Return the [X, Y] coordinate for the center point of the cell that contains the specified text.  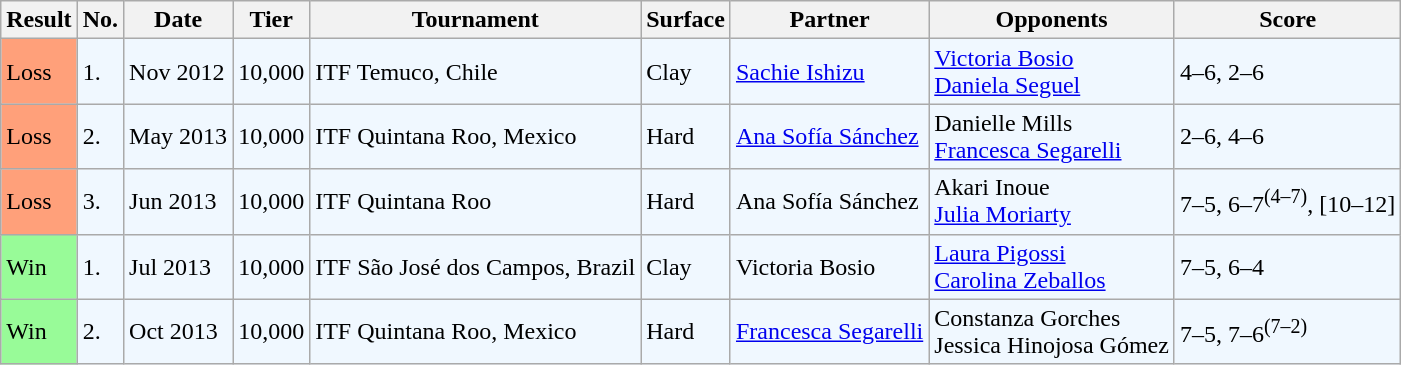
Date [178, 20]
Danielle Mills Francesca Segarelli [1052, 136]
4–6, 2–6 [1287, 72]
Result [39, 20]
May 2013 [178, 136]
Victoria Bosio [829, 266]
3. [100, 202]
No. [100, 20]
ITF São José dos Campos, Brazil [476, 266]
Tournament [476, 20]
Sachie Ishizu [829, 72]
Jun 2013 [178, 202]
Opponents [1052, 20]
2–6, 4–6 [1287, 136]
7–5, 7–6(7–2) [1287, 332]
Score [1287, 20]
Tier [272, 20]
7–5, 6–4 [1287, 266]
Constanza Gorches Jessica Hinojosa Gómez [1052, 332]
Jul 2013 [178, 266]
ITF Temuco, Chile [476, 72]
Akari Inoue Julia Moriarty [1052, 202]
Surface [686, 20]
Nov 2012 [178, 72]
Laura Pigossi Carolina Zeballos [1052, 266]
Victoria Bosio Daniela Seguel [1052, 72]
Francesca Segarelli [829, 332]
ITF Quintana Roo [476, 202]
Oct 2013 [178, 332]
7–5, 6–7(4–7), [10–12] [1287, 202]
Partner [829, 20]
